Capture the cell that displays the provided text and extract its (X, Y) central coordinate. 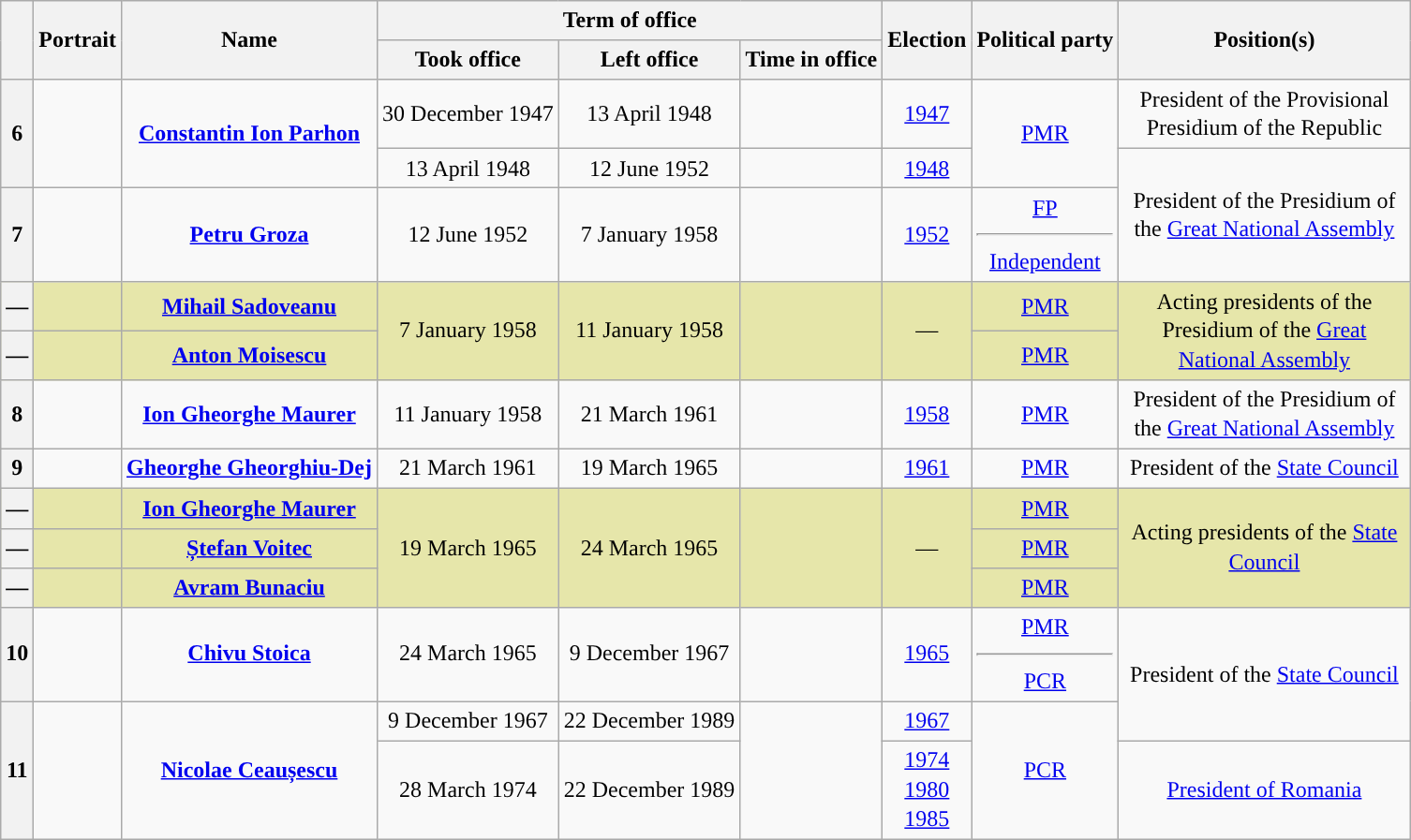
Ștefan Voitec (249, 548)
PMRPCR (1046, 655)
FP Independent (1046, 235)
Constantin Ion Parhon (249, 134)
10 (17, 655)
PCR (1046, 770)
1967 (928, 721)
Anton Moisescu (249, 356)
11 (17, 770)
1947 (928, 114)
Name (249, 41)
Election (928, 41)
8 (17, 414)
1965 (928, 655)
7 (17, 235)
Position(s) (1265, 41)
Chivu Stoica (249, 655)
Mihail Sadoveanu (249, 306)
Petru Groza (249, 235)
Time in office (811, 60)
1961 (928, 469)
Portrait (78, 41)
197419801985 (928, 790)
Avram Bunaciu (249, 587)
President of Romania (1265, 790)
Nicolae Ceaușescu (249, 770)
President of the Provisional Presidium of the Republic (1265, 114)
Political party (1046, 41)
9 (17, 469)
6 (17, 134)
Left office (649, 60)
Acting presidents of the Presidium of the Great National Assembly (1265, 332)
1952 (928, 235)
Took office (468, 60)
Acting presidents of the State Council (1265, 549)
1958 (928, 414)
Gheorghe Gheorghiu-Dej (249, 469)
28 March 1974 (468, 790)
Term of office (630, 21)
1948 (928, 169)
30 December 1947 (468, 114)
